Capture the cell that displays the provided text and extract its [x, y] central coordinate. 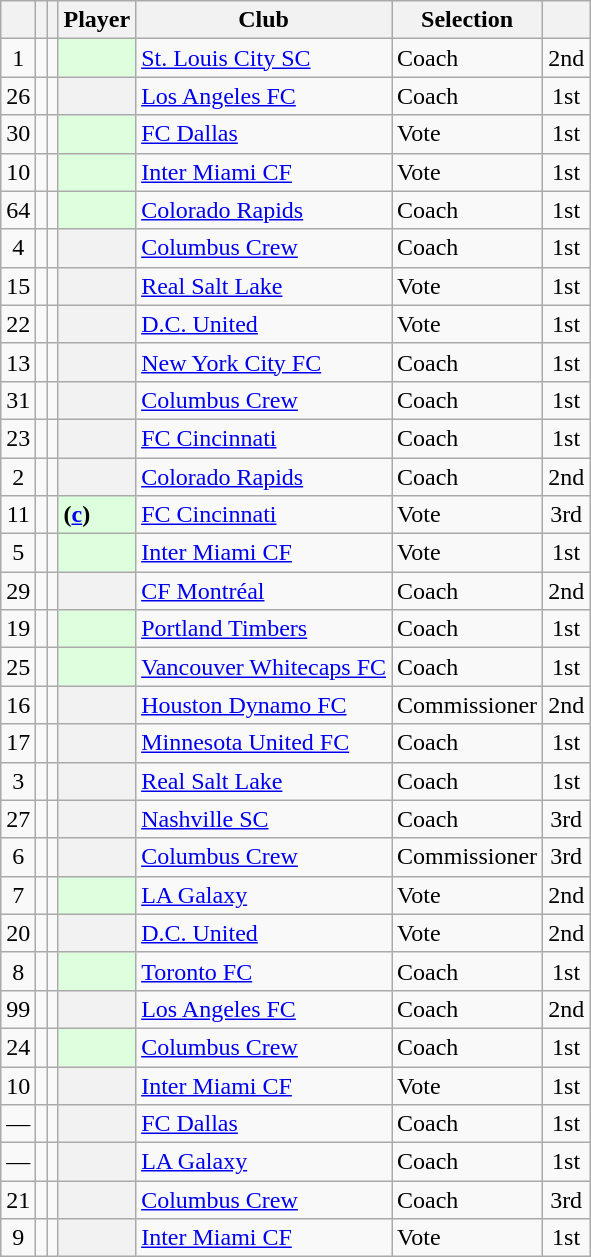
8 [18, 971]
Toronto FC [264, 971]
Player [97, 20]
21 [18, 1200]
26 [18, 96]
CF Montréal [264, 591]
New York City FC [264, 362]
29 [18, 591]
64 [18, 210]
7 [18, 895]
4 [18, 248]
27 [18, 819]
9 [18, 1238]
Selection [468, 20]
6 [18, 857]
23 [18, 438]
15 [18, 286]
19 [18, 629]
30 [18, 134]
3 [18, 781]
Minnesota United FC [264, 743]
20 [18, 933]
16 [18, 705]
Nashville SC [264, 819]
5 [18, 553]
1 [18, 58]
11 [18, 515]
99 [18, 1009]
2 [18, 477]
24 [18, 1047]
Club [264, 20]
22 [18, 324]
Houston Dynamo FC [264, 705]
St. Louis City SC [264, 58]
17 [18, 743]
25 [18, 667]
Portland Timbers [264, 629]
Vancouver Whitecaps FC [264, 667]
31 [18, 400]
13 [18, 362]
(c) [97, 515]
